Identify which cell holds the provided text, then report its (x, y) central coordinate. 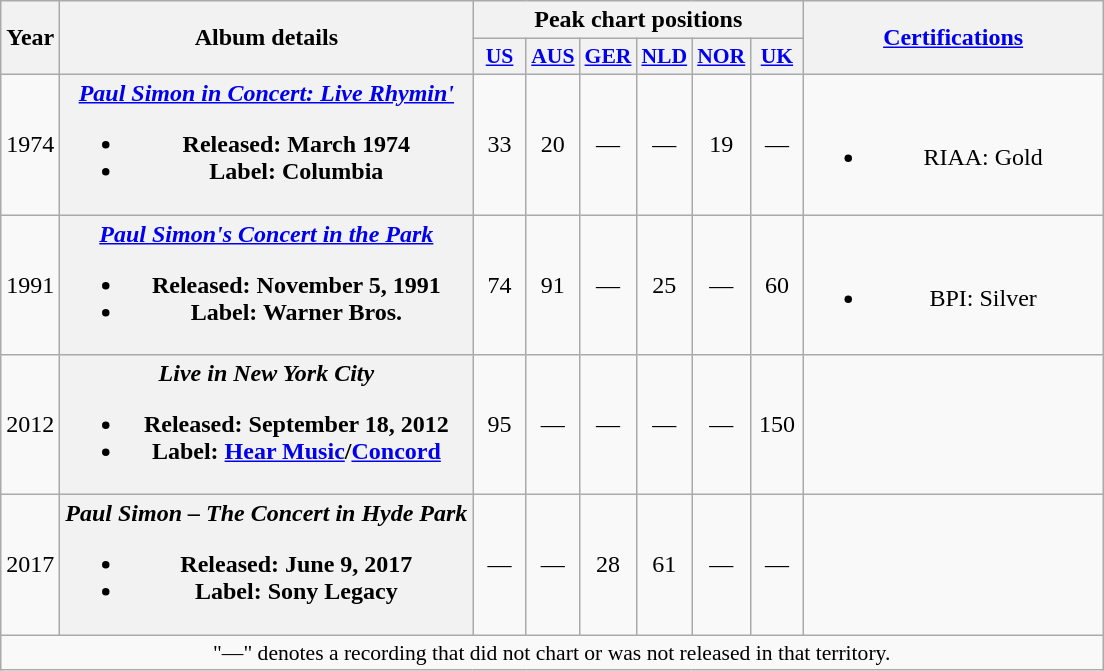
150 (776, 425)
95 (500, 425)
19 (721, 144)
UK (776, 57)
RIAA: Gold (954, 144)
Peak chart positions (638, 20)
Paul Simon's Concert in the ParkReleased: November 5, 1991Label: Warner Bros. (266, 284)
AUS (552, 57)
2017 (30, 565)
"—" denotes a recording that did not chart or was not released in that territory. (552, 653)
US (500, 57)
60 (776, 284)
NLD (664, 57)
1991 (30, 284)
33 (500, 144)
BPI: Silver (954, 284)
Paul Simon – The Concert in Hyde ParkReleased: June 9, 2017Label: Sony Legacy (266, 565)
91 (552, 284)
1974 (30, 144)
25 (664, 284)
28 (608, 565)
GER (608, 57)
NOR (721, 57)
2012 (30, 425)
Certifications (954, 38)
20 (552, 144)
Live in New York CityReleased: September 18, 2012Label: Hear Music/Concord (266, 425)
Paul Simon in Concert: Live Rhymin'Released: March 1974Label: Columbia (266, 144)
Album details (266, 38)
Year (30, 38)
61 (664, 565)
74 (500, 284)
